Pinpoint the cell where the given text exists, returning its [X, Y] midpoint coordinate. 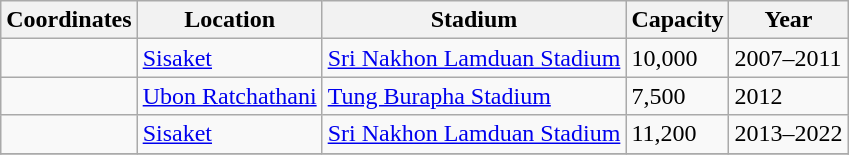
Capacity [678, 20]
Stadium [474, 20]
Coordinates [69, 20]
10,000 [678, 58]
2013–2022 [788, 134]
7,500 [678, 96]
2007–2011 [788, 58]
Tung Burapha Stadium [474, 96]
Location [230, 20]
Ubon Ratchathani [230, 96]
11,200 [678, 134]
2012 [788, 96]
Year [788, 20]
